Pinpoint the cell where the given text exists, returning its [x, y] midpoint coordinate. 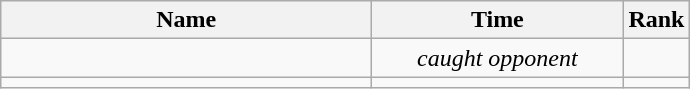
Time [498, 20]
Name [186, 20]
caught opponent [498, 58]
Rank [656, 20]
